Identify which cell holds the provided text, then report its (x, y) central coordinate. 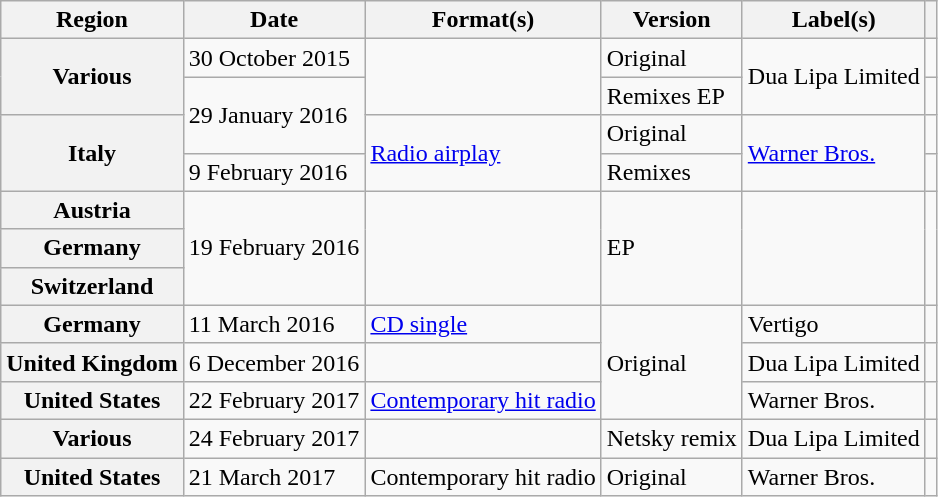
Vertigo (834, 324)
22 February 2017 (274, 400)
Radio airplay (483, 153)
9 February 2016 (274, 172)
Remixes EP (672, 96)
CD single (483, 324)
30 October 2015 (274, 58)
29 January 2016 (274, 115)
Remixes (672, 172)
Version (672, 20)
24 February 2017 (274, 438)
Switzerland (92, 286)
21 March 2017 (274, 477)
19 February 2016 (274, 248)
6 December 2016 (274, 362)
Format(s) (483, 20)
Austria (92, 210)
EP (672, 248)
Date (274, 20)
Italy (92, 153)
United Kingdom (92, 362)
11 March 2016 (274, 324)
Netsky remix (672, 438)
Region (92, 20)
Label(s) (834, 20)
